Capture the cell that displays the provided text and extract its (x, y) central coordinate. 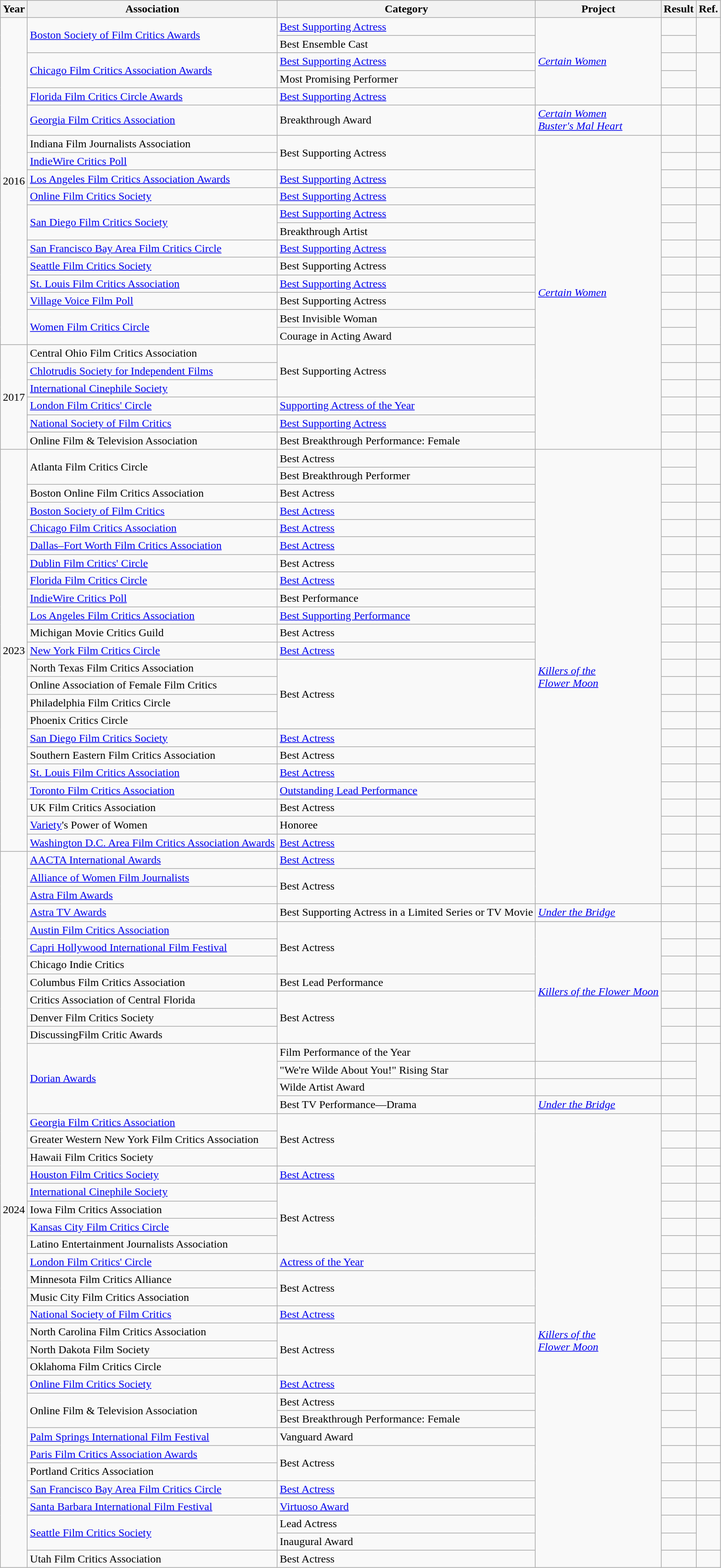
Latino Entertainment Journalists Association (152, 1244)
Category (407, 9)
Minnesota Film Critics Alliance (152, 1279)
Virtuoso Award (407, 1506)
Lead Actress (407, 1524)
Most Promising Performer (407, 79)
Best TV Performance—Drama (407, 1105)
Film Performance of the Year (407, 1052)
Breakthrough Award (407, 120)
North Dakota Film Society (152, 1349)
Paris Film Critics Association Awards (152, 1454)
Washington D.C. Area Film Critics Association Awards (152, 843)
Inaugural Award (407, 1541)
2023 (14, 650)
Boston Society of Film Critics Awards (152, 35)
Boston Society of Film Critics (152, 511)
2017 (14, 397)
Hawaii Film Critics Society (152, 1157)
Association (152, 9)
Music City Film Critics Association (152, 1297)
New York Film Critics Circle (152, 650)
Dublin Film Critics' Circle (152, 563)
Outstanding Lead Performance (407, 790)
2016 (14, 181)
Houston Film Critics Society (152, 1175)
Vanguard Award (407, 1437)
Columbus Film Critics Association (152, 982)
Project (598, 9)
Austin Film Critics Association (152, 930)
Oklahoma Film Critics Circle (152, 1367)
Best Breakthrough Performer (407, 476)
Florida Film Critics Circle Awards (152, 96)
Central Ohio Film Critics Association (152, 353)
Best Invisible Woman (407, 319)
Breakthrough Artist (407, 231)
Actress of the Year (407, 1262)
Los Angeles Film Critics Association Awards (152, 179)
Santa Barbara International Film Festival (152, 1506)
Best Supporting Performance (407, 616)
AACTA International Awards (152, 860)
Best Performance (407, 598)
Boston Online Film Critics Association (152, 493)
DiscussingFilm Critic Awards (152, 1035)
Best Lead Performance (407, 982)
Result (679, 9)
Los Angeles Film Critics Association (152, 616)
Toronto Film Critics Association (152, 790)
Iowa Film Critics Association (152, 1210)
Ref. (709, 9)
Philadelphia Film Critics Circle (152, 703)
Indiana Film Journalists Association (152, 144)
North Texas Film Critics Association (152, 668)
Atlanta Film Critics Circle (152, 467)
Killers of the Flower Moon (598, 991)
Astra Film Awards (152, 895)
Southern Eastern Film Critics Association (152, 755)
Chicago Film Critics Association (152, 528)
Women Film Critics Circle (152, 327)
Dorian Awards (152, 1078)
Chicago Indie Critics (152, 965)
Best Supporting Actress in a Limited Series or TV Movie (407, 913)
Critics Association of Central Florida (152, 1000)
2024 (14, 1210)
North Carolina Film Critics Association (152, 1332)
Alliance of Women Film Journalists (152, 878)
Wilde Artist Award (407, 1087)
Certain WomenBuster's Mal Heart (598, 120)
Chlotrudis Society for Independent Films (152, 371)
UK Film Critics Association (152, 808)
Astra TV Awards (152, 913)
Kansas City Film Critics Circle (152, 1227)
Utah Film Critics Association (152, 1559)
Honoree (407, 825)
Denver Film Critics Society (152, 1017)
Chicago Film Critics Association Awards (152, 70)
Greater Western New York Film Critics Association (152, 1140)
Village Voice Film Poll (152, 301)
Michigan Movie Critics Guild (152, 633)
Year (14, 9)
Palm Springs International Film Festival (152, 1437)
Supporting Actress of the Year (407, 406)
Phoenix Critics Circle (152, 720)
Best Ensemble Cast (407, 44)
Florida Film Critics Circle (152, 581)
Variety's Power of Women (152, 825)
"We're Wilde About You!" Rising Star (407, 1070)
Courage in Acting Award (407, 336)
Capri Hollywood International Film Festival (152, 947)
Online Association of Female Film Critics (152, 685)
Portland Critics Association (152, 1472)
Dallas–Fort Worth Film Critics Association (152, 546)
